Return [x, y] of the center of cell containing provided text 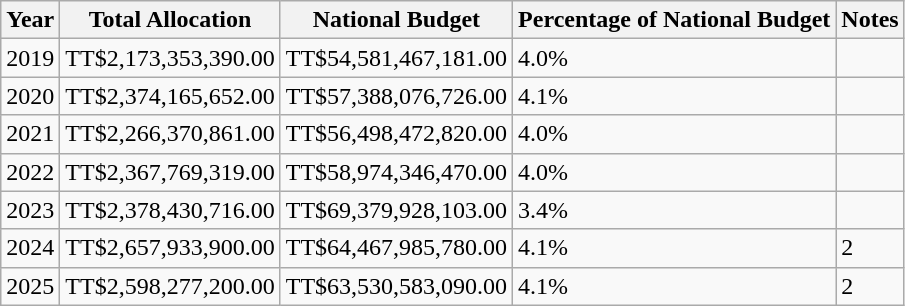
Year [30, 20]
TT$2,657,933,900.00 [170, 248]
Notes [870, 20]
2025 [30, 286]
TT$2,367,769,319.00 [170, 172]
TT$57,388,076,726.00 [396, 96]
TT$69,379,928,103.00 [396, 210]
TT$2,374,165,652.00 [170, 96]
TT$58,974,346,470.00 [396, 172]
TT$2,266,370,861.00 [170, 134]
2024 [30, 248]
Total Allocation [170, 20]
TT$64,467,985,780.00 [396, 248]
TT$56,498,472,820.00 [396, 134]
TT$2,173,353,390.00 [170, 58]
TT$63,530,583,090.00 [396, 286]
TT$2,598,277,200.00 [170, 286]
2022 [30, 172]
2023 [30, 210]
Percentage of National Budget [674, 20]
TT$2,378,430,716.00 [170, 210]
2021 [30, 134]
3.4% [674, 210]
National Budget [396, 20]
TT$54,581,467,181.00 [396, 58]
2020 [30, 96]
2019 [30, 58]
